Provide the (x, y) coordinate of the cell's center where the given text is located.  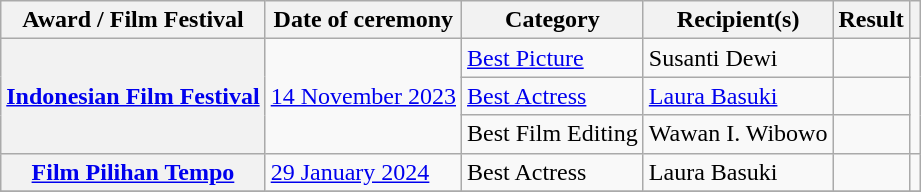
Best Film Editing (553, 134)
Wawan I. Wibowo (738, 134)
Date of ceremony (363, 20)
Indonesian Film Festival (133, 96)
29 January 2024 (363, 172)
Best Picture (553, 58)
Award / Film Festival (133, 20)
Result (871, 20)
Category (553, 20)
Recipient(s) (738, 20)
14 November 2023 (363, 96)
Film Pilihan Tempo (133, 172)
Susanti Dewi (738, 58)
